Detect which cell encompasses the target text, then output its [X, Y] center coordinate. 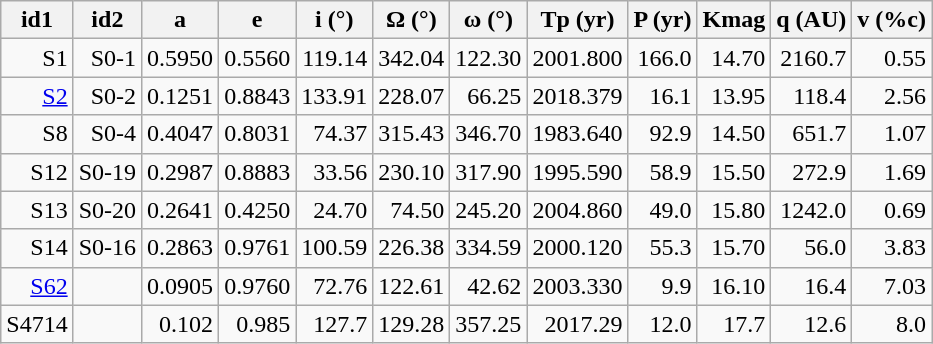
3.83 [892, 248]
2000.120 [578, 248]
ω (°) [488, 20]
v (%c) [892, 20]
12.0 [662, 324]
0.8843 [258, 96]
1.69 [892, 172]
166.0 [662, 58]
315.43 [412, 134]
13.95 [734, 96]
119.14 [334, 58]
33.56 [334, 172]
S0-1 [107, 58]
226.38 [412, 248]
2003.330 [578, 286]
49.0 [662, 210]
56.0 [812, 248]
0.69 [892, 210]
1995.590 [578, 172]
S0-2 [107, 96]
74.37 [334, 134]
S0-20 [107, 210]
S13 [37, 210]
2160.7 [812, 58]
e [258, 20]
272.9 [812, 172]
133.91 [334, 96]
q (AU) [812, 20]
Ω (°) [412, 20]
334.59 [488, 248]
16.10 [734, 286]
55.3 [662, 248]
16.4 [812, 286]
122.30 [488, 58]
245.20 [488, 210]
100.59 [334, 248]
58.9 [662, 172]
14.50 [734, 134]
0.9761 [258, 248]
66.25 [488, 96]
92.9 [662, 134]
74.50 [412, 210]
0.8883 [258, 172]
8.0 [892, 324]
2018.379 [578, 96]
0.102 [180, 324]
0.4047 [180, 134]
S1 [37, 58]
651.7 [812, 134]
7.03 [892, 286]
0.985 [258, 324]
1.07 [892, 134]
Tp (yr) [578, 20]
9.9 [662, 286]
0.9760 [258, 286]
346.70 [488, 134]
17.7 [734, 324]
14.70 [734, 58]
122.61 [412, 286]
2.56 [892, 96]
S0-4 [107, 134]
S12 [37, 172]
S0-16 [107, 248]
24.70 [334, 210]
0.4250 [258, 210]
id1 [37, 20]
2001.800 [578, 58]
0.8031 [258, 134]
0.1251 [180, 96]
0.5560 [258, 58]
230.10 [412, 172]
0.5950 [180, 58]
357.25 [488, 324]
a [180, 20]
S0-19 [107, 172]
S4714 [37, 324]
id2 [107, 20]
228.07 [412, 96]
1242.0 [812, 210]
0.0905 [180, 286]
1983.640 [578, 134]
118.4 [812, 96]
342.04 [412, 58]
12.6 [812, 324]
2017.29 [578, 324]
S8 [37, 134]
0.2863 [180, 248]
Kmag [734, 20]
127.7 [334, 324]
317.90 [488, 172]
72.76 [334, 286]
0.55 [892, 58]
15.80 [734, 210]
S2 [37, 96]
16.1 [662, 96]
0.2987 [180, 172]
2004.860 [578, 210]
15.50 [734, 172]
129.28 [412, 324]
S62 [37, 286]
i (°) [334, 20]
42.62 [488, 286]
P (yr) [662, 20]
0.2641 [180, 210]
S14 [37, 248]
15.70 [734, 248]
